Find where the given text appears and provide that cell's center as [x, y] coordinate. 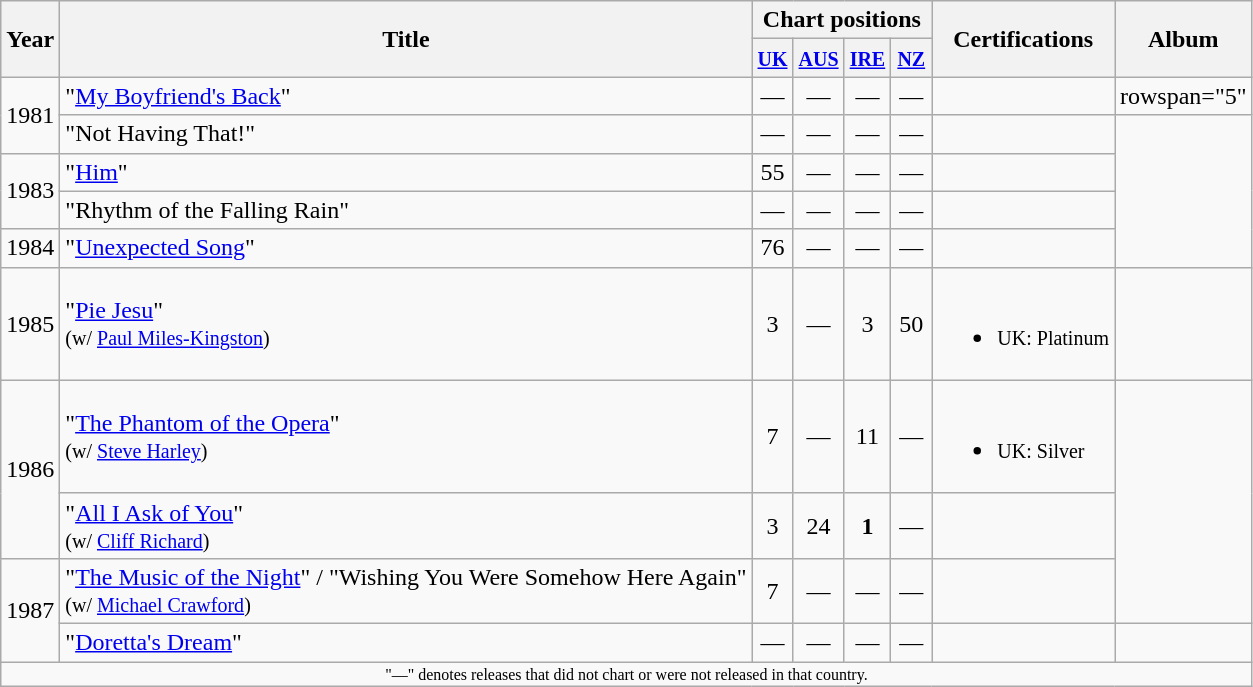
Year [30, 39]
11 [868, 436]
76 [772, 248]
IRE [868, 58]
55 [772, 172]
NZ [912, 58]
1981 [30, 115]
Title [406, 39]
Certifications [1024, 39]
"Unexpected Song" [406, 248]
rowspan="5" [1183, 96]
"My Boyfriend's Back" [406, 96]
UK [772, 58]
1986 [30, 469]
"Rhythm of the Falling Rain" [406, 210]
Chart positions [842, 20]
"Doretta's Dream" [406, 642]
1987 [30, 610]
1985 [30, 324]
50 [912, 324]
"Not Having That!" [406, 134]
UK: Platinum [1024, 324]
"—" denotes releases that did not chart or were not released in that country. [626, 674]
"The Phantom of the Opera"(w/ Steve Harley) [406, 436]
1983 [30, 191]
"Him" [406, 172]
Album [1183, 39]
"Pie Jesu"(w/ Paul Miles-Kingston) [406, 324]
AUS [818, 58]
24 [818, 526]
1984 [30, 248]
UK: Silver [1024, 436]
"The Music of the Night" / "Wishing You Were Somehow Here Again"(w/ Michael Crawford) [406, 590]
1 [868, 526]
"All I Ask of You"(w/ Cliff Richard) [406, 526]
